Pinpoint the cell where the given text exists, returning its (X, Y) midpoint coordinate. 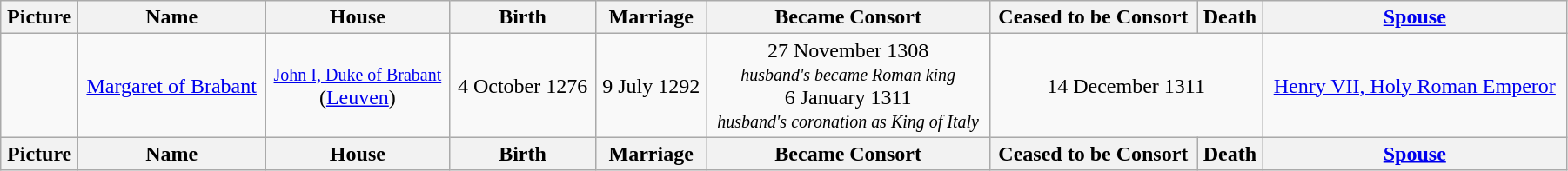
27 November 1308husband's became Roman king6 January 1311husband's coronation as King of Italy (848, 85)
John I, Duke of Brabant(Leuven) (358, 85)
9 July 1292 (651, 85)
Margaret of Brabant (172, 85)
4 October 1276 (522, 85)
14 December 1311 (1126, 85)
Henry VII, Holy Roman Emperor (1415, 85)
